Return (X, Y) of the center of cell containing provided text 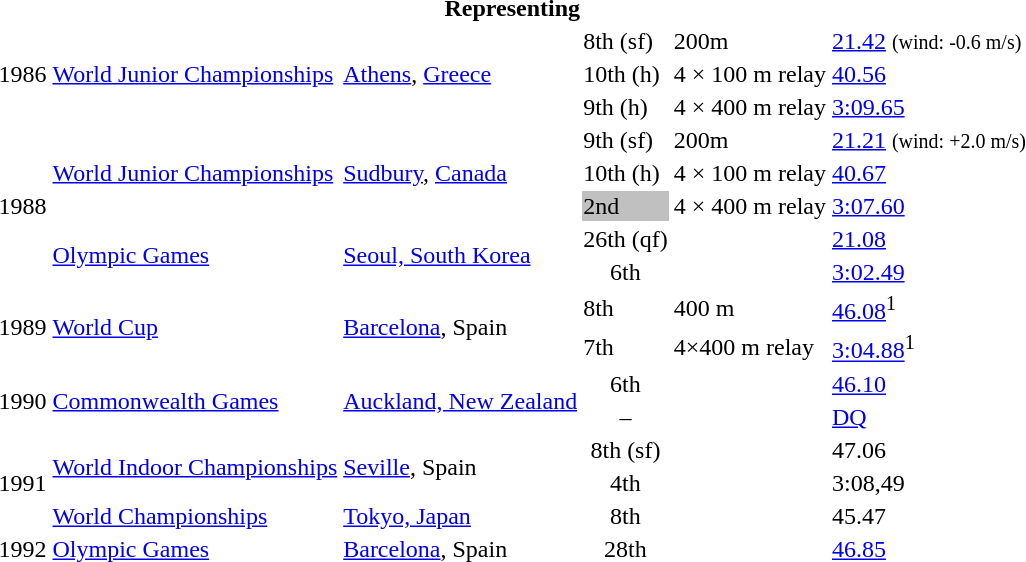
Seoul, South Korea (460, 256)
Commonwealth Games (195, 400)
Tokyo, Japan (460, 516)
– (626, 417)
World Cup (195, 328)
World Indoor Championships (195, 466)
Seville, Spain (460, 466)
Auckland, New Zealand (460, 400)
9th (h) (626, 107)
Athens, Greece (460, 74)
4×400 m relay (750, 347)
Barcelona, Spain (460, 328)
2nd (626, 206)
World Championships (195, 516)
9th (sf) (626, 140)
4th (626, 483)
7th (626, 347)
400 m (750, 308)
26th (qf) (626, 239)
Olympic Games (195, 256)
Sudbury, Canada (460, 173)
